Locate the cell with the specified text and output its (X, Y) center coordinate. 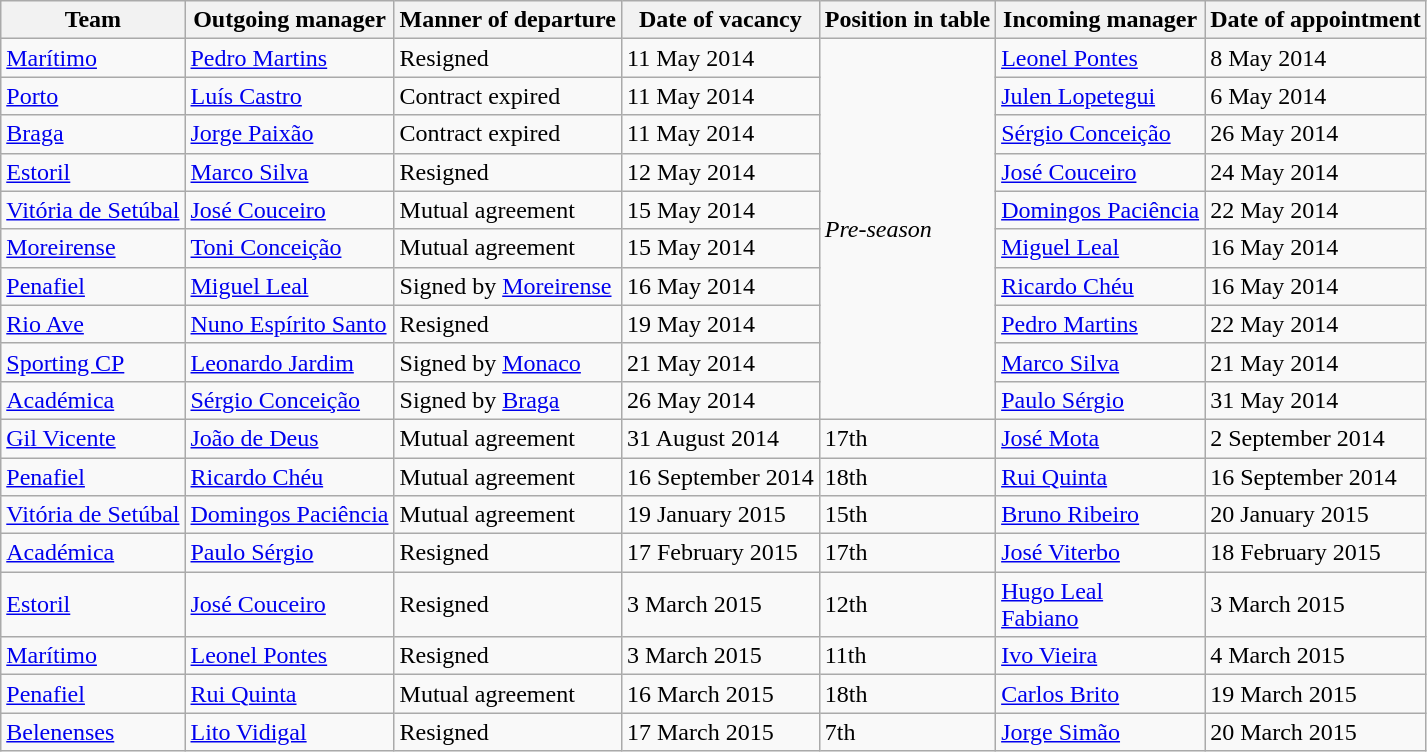
20 January 2015 (1316, 515)
17 March 2015 (720, 732)
19 January 2015 (720, 515)
Pre-season (907, 230)
Team (93, 20)
Rio Ave (93, 324)
7th (907, 732)
Braga (93, 134)
João de Deus (290, 438)
2 September 2014 (1316, 438)
José Viterbo (1100, 553)
Sporting CP (93, 362)
Hugo Leal Fabiano (1100, 604)
Incoming manager (1100, 20)
Date of vacancy (720, 20)
Jorge Simão (1100, 732)
Manner of departure (508, 20)
8 May 2014 (1316, 58)
Leonardo Jardim (290, 362)
4 March 2015 (1316, 656)
16 March 2015 (720, 694)
31 August 2014 (720, 438)
Luís Castro (290, 96)
20 March 2015 (1316, 732)
6 May 2014 (1316, 96)
Ivo Vieira (1100, 656)
Bruno Ribeiro (1100, 515)
Toni Conceição (290, 248)
Jorge Paixão (290, 134)
Signed by Moreirense (508, 286)
Signed by Braga (508, 400)
Porto (93, 96)
Carlos Brito (1100, 694)
12th (907, 604)
31 May 2014 (1316, 400)
Signed by Monaco (508, 362)
17 February 2015 (720, 553)
Outgoing manager (290, 20)
19 May 2014 (720, 324)
15th (907, 515)
Lito Vidigal (290, 732)
19 March 2015 (1316, 694)
José Mota (1100, 438)
18 February 2015 (1316, 553)
12 May 2014 (720, 172)
Gil Vicente (93, 438)
Position in table (907, 20)
11th (907, 656)
24 May 2014 (1316, 172)
Belenenses (93, 732)
Julen Lopetegui (1100, 96)
Moreirense (93, 248)
Nuno Espírito Santo (290, 324)
Date of appointment (1316, 20)
